From the cell containing the given text, extract its center point as [x, y] coordinate. 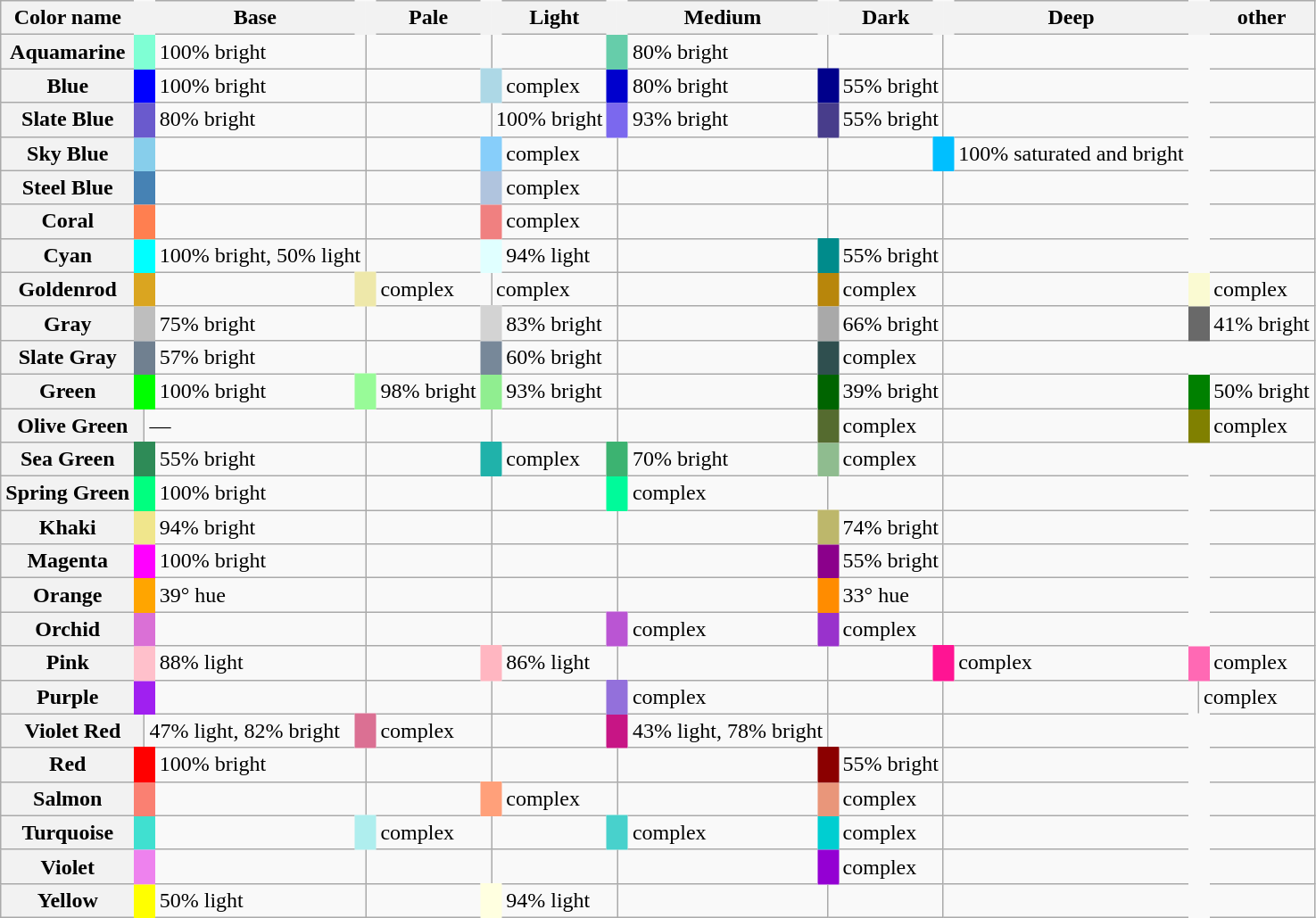
Medium [723, 18]
86% light [554, 663]
41% bright [1257, 323]
Gray [73, 323]
33° hue [886, 595]
Coral [73, 221]
88% light [255, 663]
83% bright [554, 323]
Blue [73, 86]
43% light, 78% bright [723, 731]
50% light [255, 900]
100% bright, 50% light [255, 255]
Sea Green [73, 459]
Slate Blue [73, 120]
Yellow [73, 900]
Light [554, 18]
74% bright [886, 527]
other [1257, 18]
70% bright [723, 459]
Dark [886, 18]
Spring Green [73, 493]
Violet Red [73, 731]
100% saturated and bright [1071, 153]
Orange [73, 595]
— [255, 426]
Cyan [73, 255]
Red [73, 765]
Olive Green [73, 426]
Violet [73, 866]
98% bright [428, 391]
Khaki [73, 527]
75% bright [255, 323]
Pale [428, 18]
Goldenrod [73, 289]
47% light, 82% bright [255, 731]
Base [255, 18]
Orchid [73, 629]
Aquamarine [73, 52]
Turquoise [73, 832]
Pink [73, 663]
Green [73, 391]
Salmon [73, 798]
Magenta [73, 561]
Purple [73, 697]
94% bright [255, 527]
50% bright [1257, 391]
66% bright [886, 323]
Slate Gray [73, 357]
60% bright [554, 357]
39° hue [255, 595]
Sky Blue [73, 153]
57% bright [255, 357]
Deep [1071, 18]
Steel Blue [73, 187]
39% bright [886, 391]
Color name [73, 18]
